Capture the cell that displays the provided text and extract its [x, y] central coordinate. 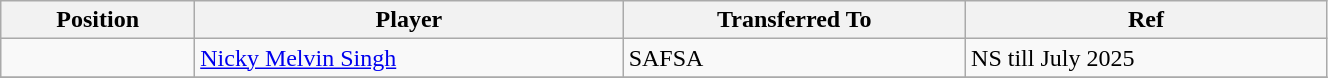
NS till July 2025 [1146, 58]
Nicky Melvin Singh [409, 58]
SAFSA [794, 58]
Player [409, 20]
Transferred To [794, 20]
Ref [1146, 20]
Position [98, 20]
